Extract the (X, Y) coordinate from the center of the cell holding the provided text.  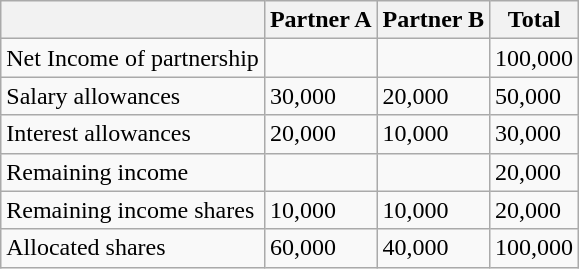
Partner B (434, 20)
Remaining income (133, 172)
Net Income of partnership (133, 58)
Remaining income shares (133, 210)
60,000 (320, 248)
50,000 (534, 96)
40,000 (434, 248)
Allocated shares (133, 248)
Partner A (320, 20)
Interest allowances (133, 134)
Total (534, 20)
Salary allowances (133, 96)
